Return (X, Y) of the center of cell containing provided text 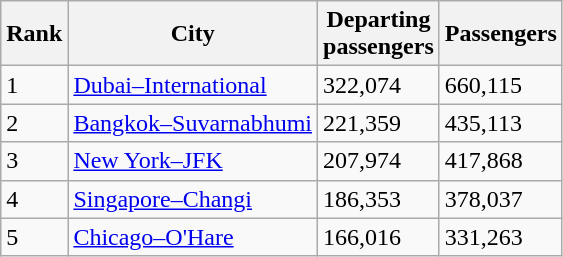
435,113 (500, 123)
221,359 (379, 123)
1 (34, 85)
Departing passengers (379, 34)
4 (34, 199)
Singapore–Changi (193, 199)
3 (34, 161)
331,263 (500, 237)
Chicago–O'Hare (193, 237)
186,353 (379, 199)
New York–JFK (193, 161)
417,868 (500, 161)
207,974 (379, 161)
Dubai–International (193, 85)
322,074 (379, 85)
660,115 (500, 85)
Passengers (500, 34)
2 (34, 123)
166,016 (379, 237)
5 (34, 237)
City (193, 34)
378,037 (500, 199)
Bangkok–Suvarnabhumi (193, 123)
Rank (34, 34)
